Find where the given text appears and provide that cell's center as [X, Y] coordinate. 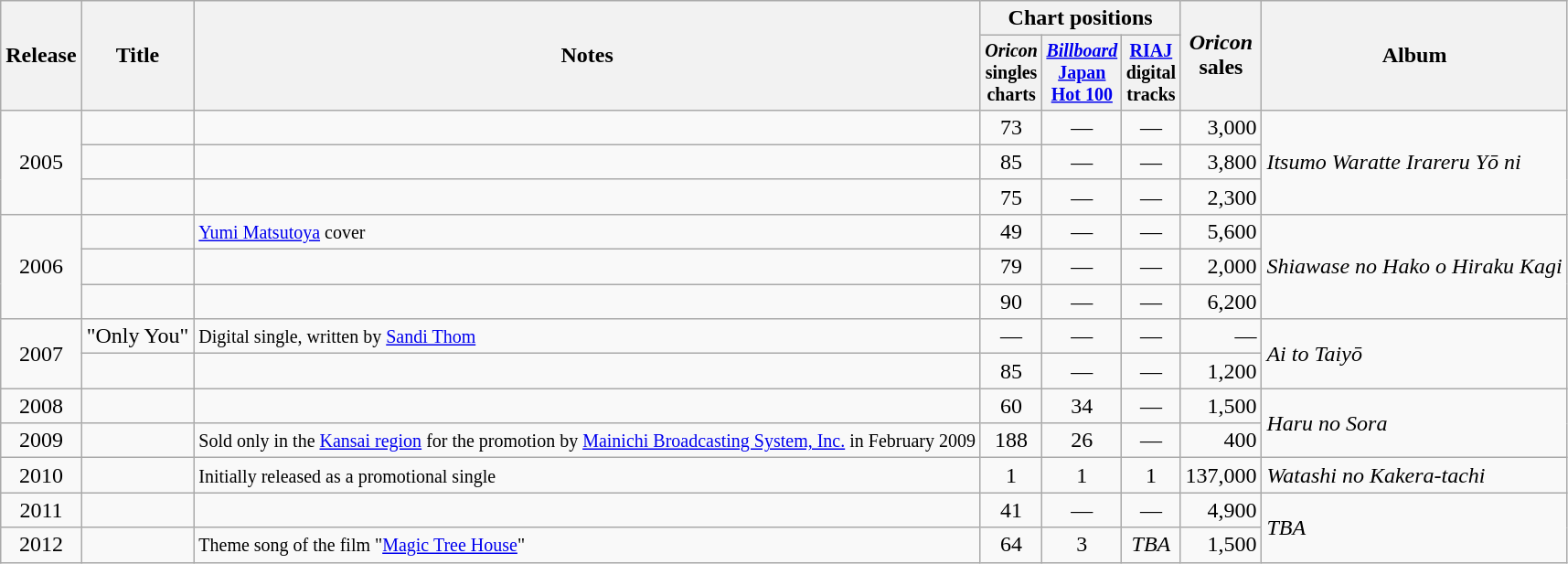
Haru no Sora [1414, 423]
Shiawase no Hako o Hiraku Kagi [1414, 266]
Sold only in the Kansai region for the promotion by Mainichi Broadcasting System, Inc. in February 2009 [587, 441]
Release [41, 56]
Billboard Japan Hot 100 [1083, 73]
Itsumo Waratte Irareru Yō ni [1414, 162]
79 [1011, 267]
Title [137, 56]
2,000 [1221, 267]
41 [1011, 510]
Yumi Matsutoya cover [587, 231]
2,300 [1221, 197]
75 [1011, 197]
2005 [41, 162]
49 [1011, 231]
― [1083, 510]
6,200 [1221, 302]
Digital single, written by Sandi Thom [587, 336]
3 [1083, 545]
2007 [41, 354]
3,000 [1221, 127]
4,900 [1221, 510]
3,800 [1221, 162]
2010 [41, 475]
2012 [41, 545]
64 [1011, 545]
Oriconsales [1221, 56]
2008 [41, 406]
26 [1083, 441]
Watashi no Kakera-tachi [1414, 475]
60 [1011, 406]
Initially released as a promotional single [587, 475]
Oricon singles charts [1011, 73]
Chart positions [1080, 18]
34 [1083, 406]
188 [1011, 441]
"Only You" [137, 336]
90 [1011, 302]
2006 [41, 266]
RIAJ digital tracks [1151, 73]
137,000 [1221, 475]
Ai to Taiyō [1414, 354]
5,600 [1221, 231]
2009 [41, 441]
Notes [587, 56]
400 [1221, 441]
2011 [41, 510]
73 [1011, 127]
Theme song of the film "Magic Tree House" [587, 545]
Album [1414, 56]
1,200 [1221, 371]
